Provide the [x, y] coordinate of the cell's center where the given text is located.  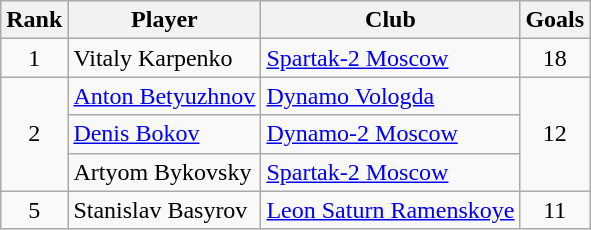
Goals [555, 20]
Artyom Bykovsky [164, 172]
Player [164, 20]
Rank [34, 20]
18 [555, 58]
5 [34, 210]
12 [555, 134]
Dynamo-2 Moscow [390, 134]
1 [34, 58]
Stanislav Basyrov [164, 210]
2 [34, 134]
Club [390, 20]
Vitaly Karpenko [164, 58]
Dynamo Vologda [390, 96]
Leon Saturn Ramenskoye [390, 210]
Denis Bokov [164, 134]
Anton Betyuzhnov [164, 96]
11 [555, 210]
